From the cell containing the given text, extract its center point as [X, Y] coordinate. 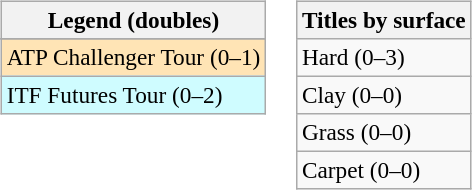
Hard (0–3) [384, 57]
ITF Futures Tour (0–2) [133, 95]
Titles by surface [384, 20]
Legend (doubles) [133, 20]
Clay (0–0) [384, 95]
Grass (0–0) [384, 133]
Carpet (0–0) [384, 171]
ATP Challenger Tour (0–1) [133, 57]
